Return the [X, Y] coordinate for the center point of the cell that contains the specified text.  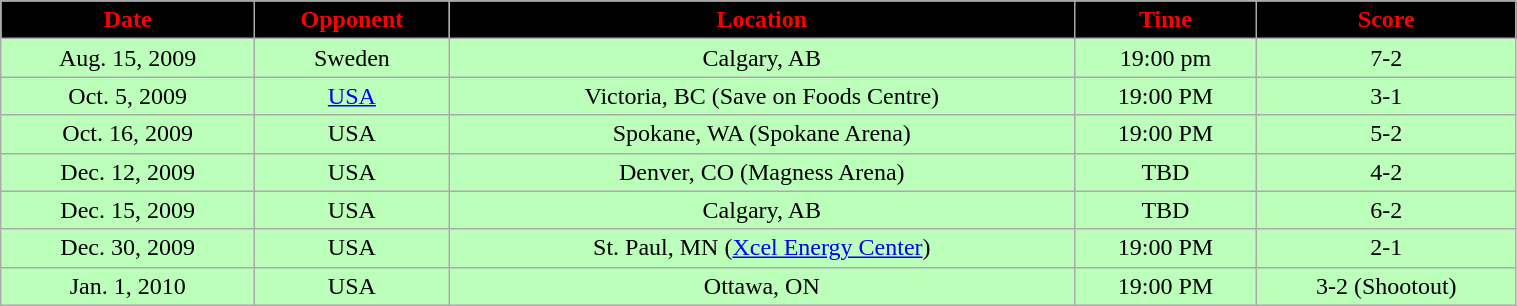
4-2 [1386, 172]
Denver, CO (Magness Arena) [762, 172]
Spokane, WA (Spokane Arena) [762, 134]
Dec. 30, 2009 [128, 248]
Date [128, 20]
Dec. 15, 2009 [128, 210]
5-2 [1386, 134]
Jan. 1, 2010 [128, 286]
Aug. 15, 2009 [128, 58]
7-2 [1386, 58]
St. Paul, MN (Xcel Energy Center) [762, 248]
Opponent [352, 20]
Ottawa, ON [762, 286]
Time [1165, 20]
3-2 (Shootout) [1386, 286]
Victoria, BC (Save on Foods Centre) [762, 96]
19:00 pm [1165, 58]
2-1 [1386, 248]
Sweden [352, 58]
Dec. 12, 2009 [128, 172]
Oct. 5, 2009 [128, 96]
Location [762, 20]
3-1 [1386, 96]
6-2 [1386, 210]
Score [1386, 20]
Oct. 16, 2009 [128, 134]
